Return the (X, Y) coordinate for the center point of the cell that contains the specified text.  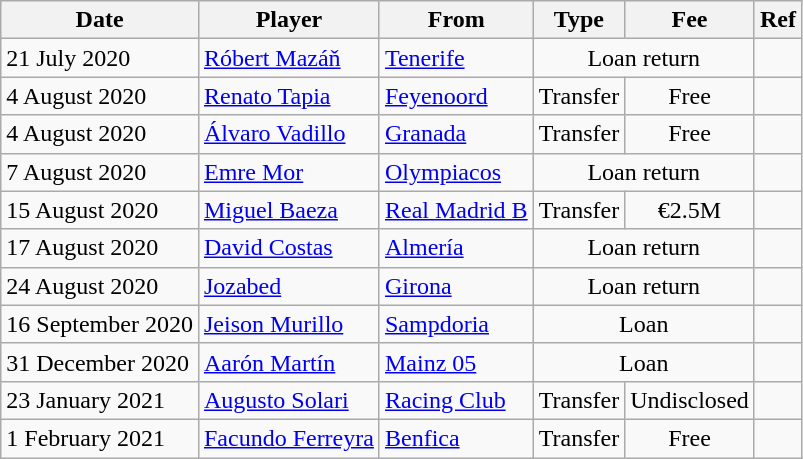
Almería (456, 248)
Mainz 05 (456, 362)
16 September 2020 (100, 324)
Augusto Solari (288, 400)
Jozabed (288, 286)
Ref (778, 20)
1 February 2021 (100, 438)
Jeison Murillo (288, 324)
Benfica (456, 438)
31 December 2020 (100, 362)
From (456, 20)
Real Madrid B (456, 210)
Aarón Martín (288, 362)
€2.5M (690, 210)
Type (579, 20)
Player (288, 20)
Álvaro Vadillo (288, 134)
Undisclosed (690, 400)
Date (100, 20)
Renato Tapia (288, 96)
Fee (690, 20)
Sampdoria (456, 324)
Facundo Ferreyra (288, 438)
Olympiacos (456, 172)
Tenerife (456, 58)
Emre Mor (288, 172)
David Costas (288, 248)
Girona (456, 286)
Racing Club (456, 400)
7 August 2020 (100, 172)
17 August 2020 (100, 248)
Miguel Baeza (288, 210)
15 August 2020 (100, 210)
24 August 2020 (100, 286)
Feyenoord (456, 96)
Granada (456, 134)
23 January 2021 (100, 400)
Róbert Mazáň (288, 58)
21 July 2020 (100, 58)
